From the cell containing the given text, extract its center point as [X, Y] coordinate. 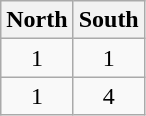
South [108, 20]
4 [108, 96]
North [37, 20]
